Search for the cell housing the specified text and yield its [x, y] center coordinate. 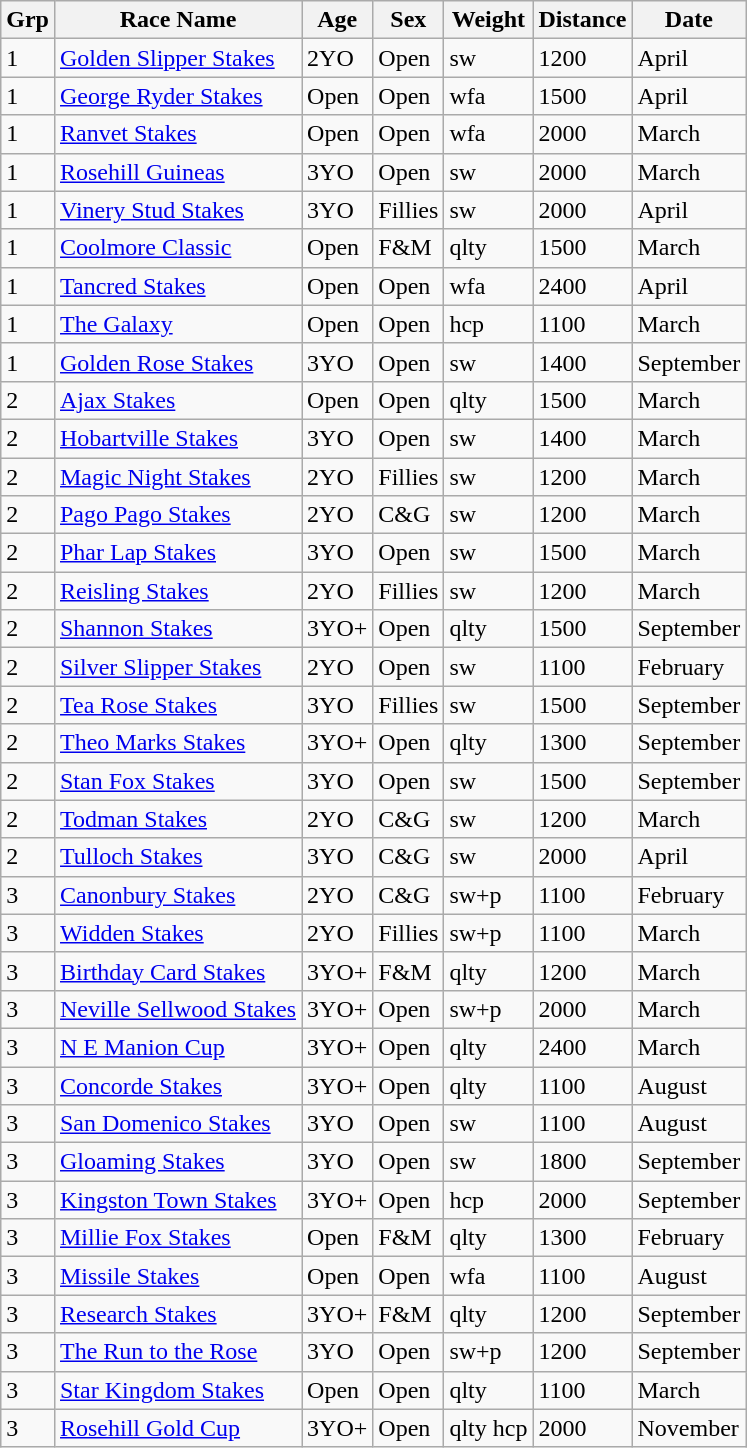
Ajax Stakes [178, 400]
Rosehill Guineas [178, 172]
Silver Slipper Stakes [178, 667]
The Run to the Rose [178, 1352]
Stan Fox Stakes [178, 781]
Vinery Stud Stakes [178, 210]
N E Manion Cup [178, 1047]
Grp [28, 20]
Missile Stakes [178, 1276]
George Ryder Stakes [178, 96]
Coolmore Classic [178, 248]
Kingston Town Stakes [178, 1200]
Gloaming Stakes [178, 1162]
Theo Marks Stakes [178, 743]
Magic Night Stakes [178, 477]
Neville Sellwood Stakes [178, 1009]
Sex [408, 20]
Shannon Stakes [178, 629]
Canonbury Stakes [178, 895]
Widden Stakes [178, 933]
Rosehill Gold Cup [178, 1428]
Tancred Stakes [178, 286]
The Galaxy [178, 324]
Golden Slipper Stakes [178, 58]
Todman Stakes [178, 819]
Distance [582, 20]
Reisling Stakes [178, 591]
Weight [488, 20]
Tea Rose Stakes [178, 705]
qlty hcp [488, 1428]
Concorde Stakes [178, 1085]
Star Kingdom Stakes [178, 1390]
Birthday Card Stakes [178, 971]
San Domenico Stakes [178, 1124]
November [689, 1428]
Race Name [178, 20]
Pago Pago Stakes [178, 515]
Millie Fox Stakes [178, 1238]
Golden Rose Stakes [178, 362]
Ranvet Stakes [178, 134]
Age [338, 20]
Hobartville Stakes [178, 438]
1800 [582, 1162]
Research Stakes [178, 1314]
Date [689, 20]
Tulloch Stakes [178, 857]
Phar Lap Stakes [178, 553]
